Locate the cell with the specified text and output its [X, Y] center coordinate. 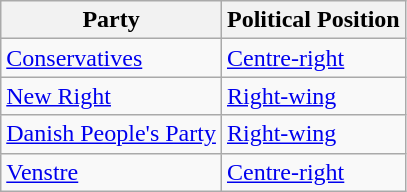
Party [112, 20]
Venstre [112, 172]
Danish People's Party [112, 134]
New Right [112, 96]
Political Position [313, 20]
Conservatives [112, 58]
